Capture the cell that displays the provided text and extract its [X, Y] central coordinate. 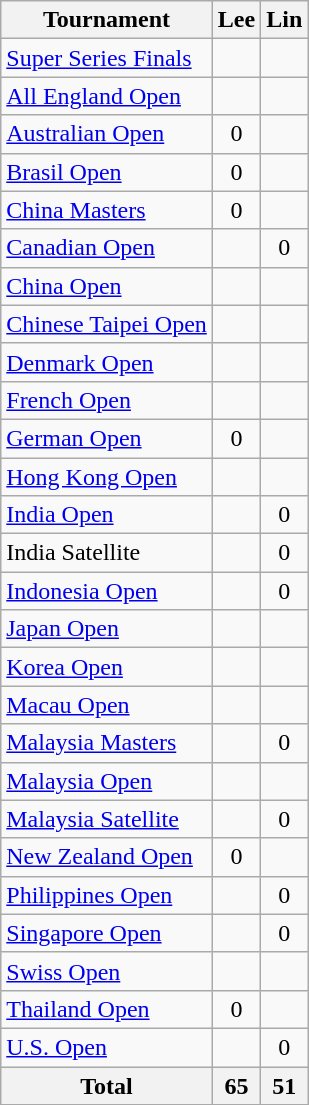
51 [284, 1085]
Indonesia Open [107, 591]
Malaysia Masters [107, 743]
India Open [107, 515]
Macau Open [107, 705]
New Zealand Open [107, 857]
French Open [107, 400]
Malaysia Open [107, 781]
Chinese Taipei Open [107, 324]
Denmark Open [107, 362]
China Open [107, 286]
Swiss Open [107, 971]
India Satellite [107, 553]
Korea Open [107, 667]
Super Series Finals [107, 58]
Tournament [107, 20]
Singapore Open [107, 933]
Canadian Open [107, 248]
Australian Open [107, 134]
65 [236, 1085]
Hong Kong Open [107, 477]
Malaysia Satellite [107, 819]
Philippines Open [107, 895]
Japan Open [107, 629]
Lin [284, 20]
German Open [107, 438]
All England Open [107, 96]
Lee [236, 20]
Total [107, 1085]
Brasil Open [107, 172]
U.S. Open [107, 1047]
Thailand Open [107, 1009]
China Masters [107, 210]
